Extract the [X, Y] coordinate from the center of the cell holding the provided text.  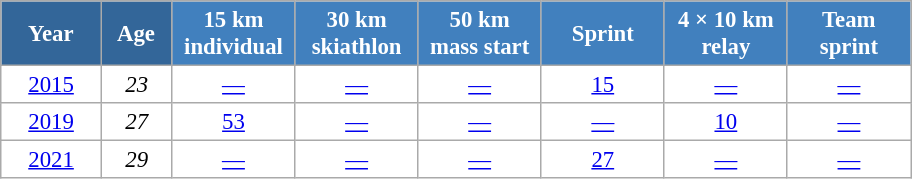
2019 [52, 122]
30 km skiathlon [356, 34]
29 [136, 160]
10 [726, 122]
Team sprint [848, 34]
2015 [52, 85]
2021 [52, 160]
23 [136, 85]
4 × 10 km relay [726, 34]
Sprint [602, 34]
53 [234, 122]
15 [602, 85]
50 km mass start [480, 34]
15 km individual [234, 34]
Age [136, 34]
Year [52, 34]
